Capture the cell that displays the provided text and extract its (x, y) central coordinate. 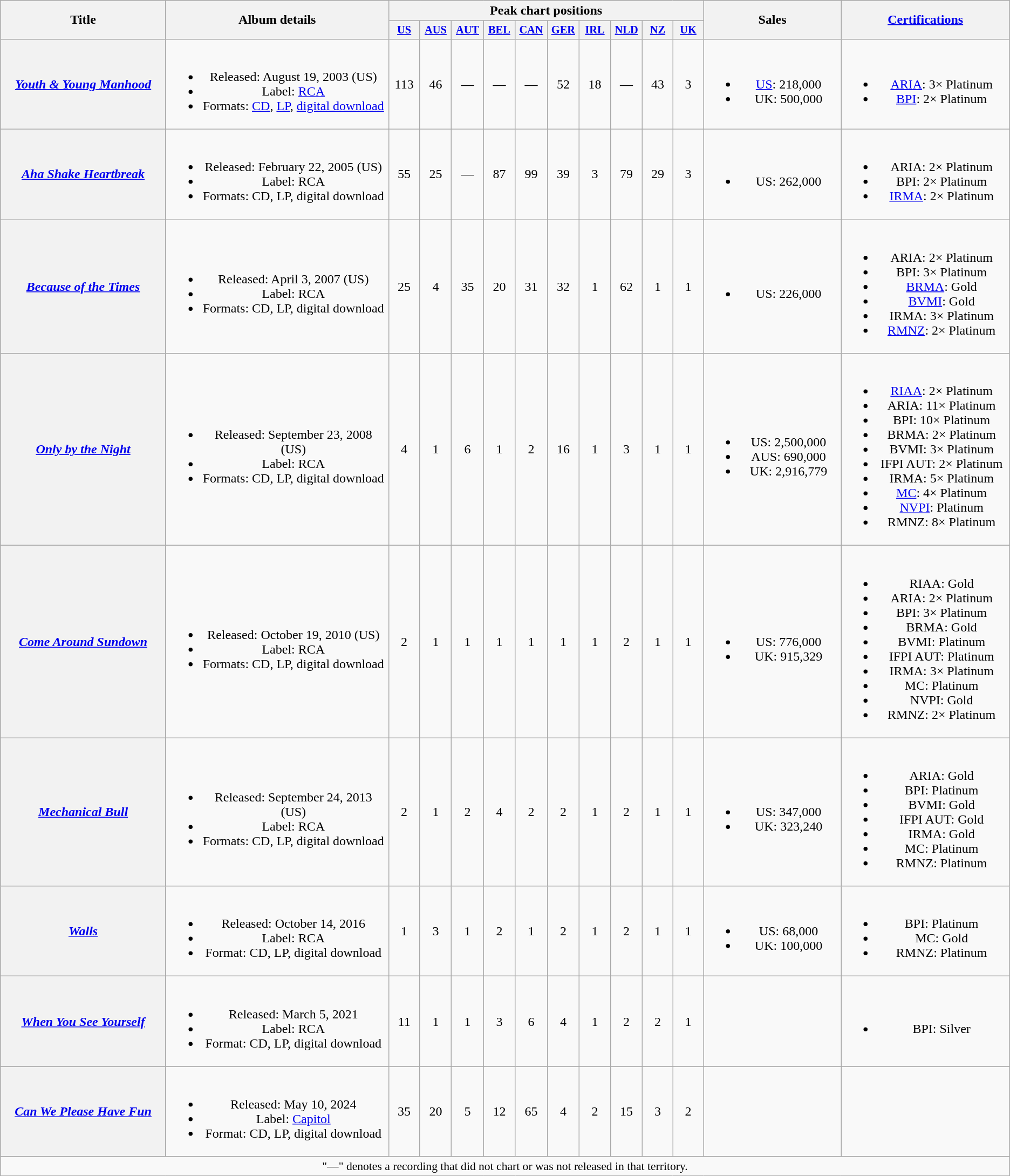
Peak chart positions (546, 11)
US: 226,000 (773, 287)
CAN (531, 30)
BEL (500, 30)
55 (404, 175)
99 (531, 175)
Title (83, 20)
BPI: PlatinumMC: GoldRMNZ: Platinum (925, 932)
ARIA: 2× PlatinumBPI: 3× PlatinumBRMA: GoldBVMI: GoldIRMA: 3× PlatinumRMNZ: 2× Platinum (925, 287)
US (404, 30)
NLD (626, 30)
AUT (467, 30)
65 (531, 1112)
IRL (595, 30)
Released: March 5, 2021Label: RCAFormat: CD, LP, digital download (277, 1021)
16 (563, 450)
43 (658, 84)
15 (626, 1112)
"—" denotes a recording that did not chart or was not released in that territory. (505, 1166)
UK (688, 30)
32 (563, 287)
ARIA: 3× PlatinumBPI: 2× Platinum (925, 84)
29 (658, 175)
113 (404, 84)
BPI: Silver (925, 1021)
11 (404, 1021)
Because of the Times (83, 287)
RIAA: GoldARIA: 2× PlatinumBPI: 3× PlatinumBRMA: GoldBVMI: PlatinumIFPI AUT: PlatinumIRMA: 3× PlatinumMC: PlatinumNVPI: GoldRMNZ: 2× Platinum (925, 642)
Released: February 22, 2005 (US)Label: RCAFormats: CD, LP, digital download (277, 175)
Released: October 14, 2016Label: RCAFormat: CD, LP, digital download (277, 932)
Released: May 10, 2024Label: CapitolFormat: CD, LP, digital download (277, 1112)
US: 218,000UK: 500,000 (773, 84)
GER (563, 30)
Album details (277, 20)
AUS (436, 30)
Come Around Sundown (83, 642)
Released: April 3, 2007 (US)Label: RCAFormats: CD, LP, digital download (277, 287)
Aha Shake Heartbreak (83, 175)
46 (436, 84)
52 (563, 84)
5 (467, 1112)
ARIA: GoldBPI: PlatinumBVMI: GoldIFPI AUT: GoldIRMA: GoldMC: PlatinumRMNZ: Platinum (925, 812)
Mechanical Bull (83, 812)
62 (626, 287)
18 (595, 84)
Walls (83, 932)
31 (531, 287)
US: 2,500,000AUS: 690,000UK: 2,916,779 (773, 450)
NZ (658, 30)
US: 347,000UK: 323,240 (773, 812)
Released: October 19, 2010 (US)Label: RCAFormats: CD, LP, digital download (277, 642)
When You See Yourself (83, 1021)
Only by the Night (83, 450)
Youth & Young Manhood (83, 84)
ARIA: 2× PlatinumBPI: 2× PlatinumIRMA: 2× Platinum (925, 175)
79 (626, 175)
12 (500, 1112)
Certifications (925, 20)
US: 68,000UK: 100,000 (773, 932)
Can We Please Have Fun (83, 1112)
Sales (773, 20)
87 (500, 175)
US: 776,000UK: 915,329 (773, 642)
Released: August 19, 2003 (US)Label: RCAFormats: CD, LP, digital download (277, 84)
39 (563, 175)
US: 262,000 (773, 175)
Released: September 23, 2008 (US)Label: RCAFormats: CD, LP, digital download (277, 450)
Released: September 24, 2013 (US)Label: RCAFormats: CD, LP, digital download (277, 812)
